Determine the [X, Y] coordinate at the center of the cell enclosing the given text.  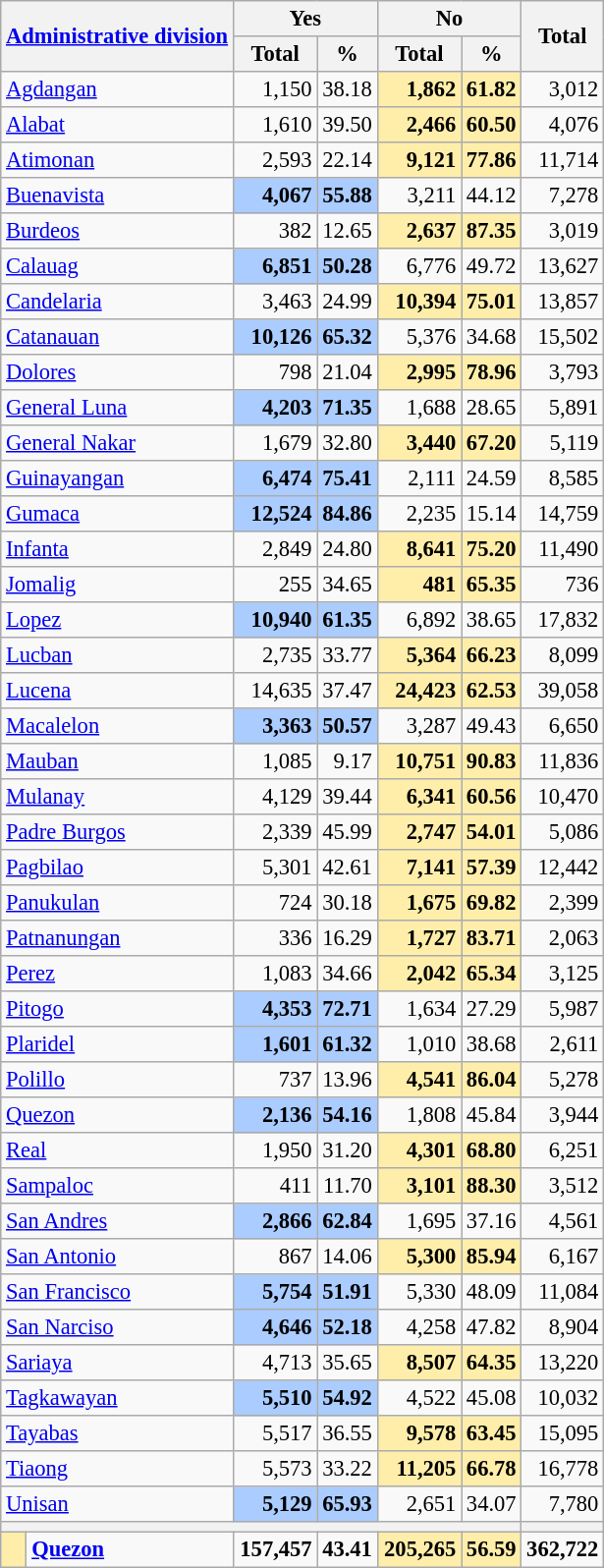
15,095 [563, 1433]
Infanta [118, 549]
255 [275, 585]
10,394 [419, 302]
63.45 [491, 1433]
66.23 [491, 655]
64.35 [491, 1363]
11,490 [563, 549]
36.55 [348, 1433]
San Narciso [118, 1327]
4,646 [275, 1327]
382 [275, 231]
6,776 [419, 266]
4,713 [275, 1363]
5,891 [563, 408]
5,754 [275, 1292]
798 [275, 372]
1,601 [275, 1044]
Lopez [118, 620]
11,714 [563, 160]
77.86 [491, 160]
13,857 [563, 302]
54.16 [348, 1115]
Patnanungan [118, 938]
45.99 [348, 832]
157,457 [275, 1549]
9,121 [419, 160]
75.41 [348, 478]
38.65 [491, 620]
11,205 [419, 1469]
Lucban [118, 655]
336 [275, 938]
736 [563, 585]
11,836 [563, 761]
52.18 [348, 1327]
11,084 [563, 1292]
Sampaloc [118, 1186]
Buenavista [118, 196]
39.50 [348, 125]
88.30 [491, 1186]
10,940 [275, 620]
Mulanay [118, 797]
362,722 [563, 1549]
1,634 [419, 1009]
Catanauan [118, 337]
54.01 [491, 832]
16.29 [348, 938]
83.71 [491, 938]
60.56 [491, 797]
2,466 [419, 125]
78.96 [491, 372]
Agdangan [118, 89]
481 [419, 585]
San Francisco [118, 1292]
3,287 [419, 726]
2,042 [419, 974]
3,019 [563, 231]
5,573 [275, 1469]
205,265 [419, 1549]
3,012 [563, 89]
2,111 [419, 478]
Padre Burgos [118, 832]
34.68 [491, 337]
3,211 [419, 196]
4,067 [275, 196]
1,950 [275, 1150]
68.80 [491, 1150]
4,561 [563, 1221]
84.86 [348, 514]
1,010 [419, 1044]
65.35 [491, 585]
21.04 [348, 372]
62.84 [348, 1221]
6,650 [563, 726]
65.93 [348, 1504]
6,851 [275, 266]
48.09 [491, 1292]
7,141 [419, 868]
8,099 [563, 655]
1,679 [275, 443]
85.94 [491, 1257]
10,751 [419, 761]
2,063 [563, 938]
2,339 [275, 832]
47.82 [491, 1327]
Calauag [118, 266]
Lucena [118, 691]
General Luna [118, 408]
6,892 [419, 620]
8,507 [419, 1363]
31.20 [348, 1150]
11.70 [348, 1186]
Unisan [118, 1504]
49.43 [491, 726]
5,129 [275, 1504]
61.35 [348, 620]
Real [118, 1150]
4,522 [419, 1398]
2,849 [275, 549]
Candelaria [118, 302]
34.65 [348, 585]
Burdeos [118, 231]
724 [275, 903]
51.91 [348, 1292]
San Andres [118, 1221]
14.06 [348, 1257]
8,641 [419, 549]
50.57 [348, 726]
39.44 [348, 797]
3,125 [563, 974]
Pitogo [118, 1009]
6,474 [275, 478]
27.29 [491, 1009]
5,364 [419, 655]
22.14 [348, 160]
7,278 [563, 196]
Panukulan [118, 903]
Pagbilao [118, 868]
60.50 [491, 125]
3,101 [419, 1186]
45.84 [491, 1115]
24.80 [348, 549]
Tiaong [118, 1469]
3,512 [563, 1186]
2,651 [419, 1504]
867 [275, 1257]
4,301 [419, 1150]
55.88 [348, 196]
Administrative division [118, 36]
28.65 [491, 408]
Atimonan [118, 160]
10,032 [563, 1398]
3,363 [275, 726]
33.77 [348, 655]
61.32 [348, 1044]
34.07 [491, 1504]
49.72 [491, 266]
50.28 [348, 266]
69.82 [491, 903]
2,866 [275, 1221]
30.18 [348, 903]
42.61 [348, 868]
37.47 [348, 691]
12,442 [563, 868]
1,808 [419, 1115]
6,167 [563, 1257]
2,735 [275, 655]
5,119 [563, 443]
24.99 [348, 302]
75.20 [491, 549]
2,593 [275, 160]
Alabat [118, 125]
3,440 [419, 443]
71.35 [348, 408]
4,541 [419, 1080]
Polillo [118, 1080]
72.71 [348, 1009]
3,944 [563, 1115]
32.80 [348, 443]
Plaridel [118, 1044]
411 [275, 1186]
737 [275, 1080]
1,688 [419, 408]
2,136 [275, 1115]
2,611 [563, 1044]
17,832 [563, 620]
14,635 [275, 691]
75.01 [491, 302]
5,510 [275, 1398]
Gumaca [118, 514]
1,610 [275, 125]
12,524 [275, 514]
15,502 [563, 337]
54.92 [348, 1398]
5,301 [275, 868]
38.18 [348, 89]
14,759 [563, 514]
87.35 [491, 231]
Mauban [118, 761]
1,150 [275, 89]
15.14 [491, 514]
4,129 [275, 797]
2,235 [419, 514]
65.34 [491, 974]
8,585 [563, 478]
Yes [304, 19]
61.82 [491, 89]
No [450, 19]
9,578 [419, 1433]
San Antonio [118, 1257]
34.66 [348, 974]
66.78 [491, 1469]
1,085 [275, 761]
44.12 [491, 196]
33.22 [348, 1469]
35.65 [348, 1363]
1,083 [275, 974]
16,778 [563, 1469]
67.20 [491, 443]
Tayabas [118, 1433]
10,126 [275, 337]
5,517 [275, 1433]
1,675 [419, 903]
Tagkawayan [118, 1398]
12.65 [348, 231]
4,203 [275, 408]
3,463 [275, 302]
86.04 [491, 1080]
5,278 [563, 1080]
Jomalig [118, 585]
24.59 [491, 478]
3,793 [563, 372]
1,695 [419, 1221]
10,470 [563, 797]
90.83 [491, 761]
4,076 [563, 125]
37.16 [491, 1221]
5,086 [563, 832]
2,747 [419, 832]
4,353 [275, 1009]
Guinayangan [118, 478]
43.41 [348, 1549]
2,995 [419, 372]
13.96 [348, 1080]
6,251 [563, 1150]
56.59 [491, 1549]
5,376 [419, 337]
8,904 [563, 1327]
1,727 [419, 938]
5,987 [563, 1009]
38.68 [491, 1044]
45.08 [491, 1398]
4,258 [419, 1327]
Perez [118, 974]
5,300 [419, 1257]
General Nakar [118, 443]
1,862 [419, 89]
24,423 [419, 691]
6,341 [419, 797]
Macalelon [118, 726]
13,220 [563, 1363]
39,058 [563, 691]
9.17 [348, 761]
13,627 [563, 266]
2,637 [419, 231]
57.39 [491, 868]
7,780 [563, 1504]
Dolores [118, 372]
2,399 [563, 903]
Sariaya [118, 1363]
62.53 [491, 691]
5,330 [419, 1292]
65.32 [348, 337]
